From the cell containing the given text, extract its center point as (x, y) coordinate. 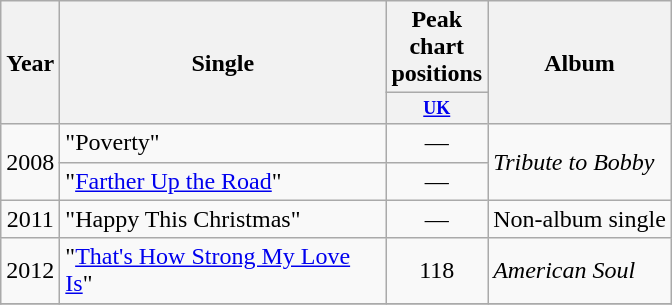
2008 (30, 162)
Peak chart positions (437, 47)
"Happy This Christmas" (223, 219)
2012 (30, 270)
Single (223, 62)
American Soul (580, 270)
"Poverty" (223, 143)
Year (30, 62)
"Farther Up the Road" (223, 181)
Non-album single (580, 219)
118 (437, 270)
UK (437, 108)
Tribute to Bobby (580, 162)
Album (580, 62)
2011 (30, 219)
"That's How Strong My Love Is" (223, 270)
